Determine the [x, y] coordinate at the center of the cell enclosing the given text.  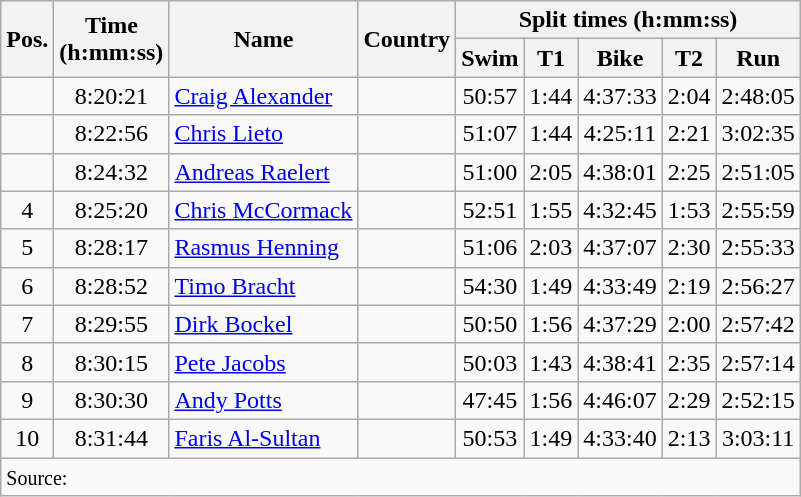
3:02:35 [758, 134]
4:38:01 [620, 172]
50:53 [490, 438]
3:03:11 [758, 438]
Time(h:mm:ss) [112, 39]
Faris Al-Sultan [264, 438]
2:19 [689, 286]
4 [28, 210]
2:30 [689, 248]
52:51 [490, 210]
4:37:33 [620, 96]
9 [28, 400]
2:35 [689, 362]
8:29:55 [112, 324]
1:43 [551, 362]
2:55:59 [758, 210]
54:30 [490, 286]
2:04 [689, 96]
51:07 [490, 134]
6 [28, 286]
Rasmus Henning [264, 248]
2:52:15 [758, 400]
Andreas Raelert [264, 172]
Swim [490, 58]
2:57:42 [758, 324]
2:13 [689, 438]
Chris McCormack [264, 210]
1:55 [551, 210]
Craig Alexander [264, 96]
10 [28, 438]
50:57 [490, 96]
Source: [401, 477]
2:57:14 [758, 362]
1:53 [689, 210]
8:31:44 [112, 438]
Andy Potts [264, 400]
Bike [620, 58]
4:37:29 [620, 324]
51:06 [490, 248]
7 [28, 324]
Run [758, 58]
8:25:20 [112, 210]
8:28:52 [112, 286]
Country [407, 39]
4:33:40 [620, 438]
4:46:07 [620, 400]
47:45 [490, 400]
8:22:56 [112, 134]
8:20:21 [112, 96]
T2 [689, 58]
T1 [551, 58]
Pete Jacobs [264, 362]
4:32:45 [620, 210]
2:29 [689, 400]
Dirk Bockel [264, 324]
Chris Lieto [264, 134]
4:38:41 [620, 362]
Pos. [28, 39]
8 [28, 362]
5 [28, 248]
4:37:07 [620, 248]
Name [264, 39]
4:25:11 [620, 134]
2:55:33 [758, 248]
8:24:32 [112, 172]
2:00 [689, 324]
8:28:17 [112, 248]
2:56:27 [758, 286]
50:03 [490, 362]
8:30:30 [112, 400]
8:30:15 [112, 362]
Timo Bracht [264, 286]
2:25 [689, 172]
2:03 [551, 248]
2:05 [551, 172]
2:21 [689, 134]
Split times (h:mm:ss) [628, 20]
2:48:05 [758, 96]
51:00 [490, 172]
4:33:49 [620, 286]
50:50 [490, 324]
2:51:05 [758, 172]
